Return the (x, y) coordinate for the center point of the cell that contains the specified text.  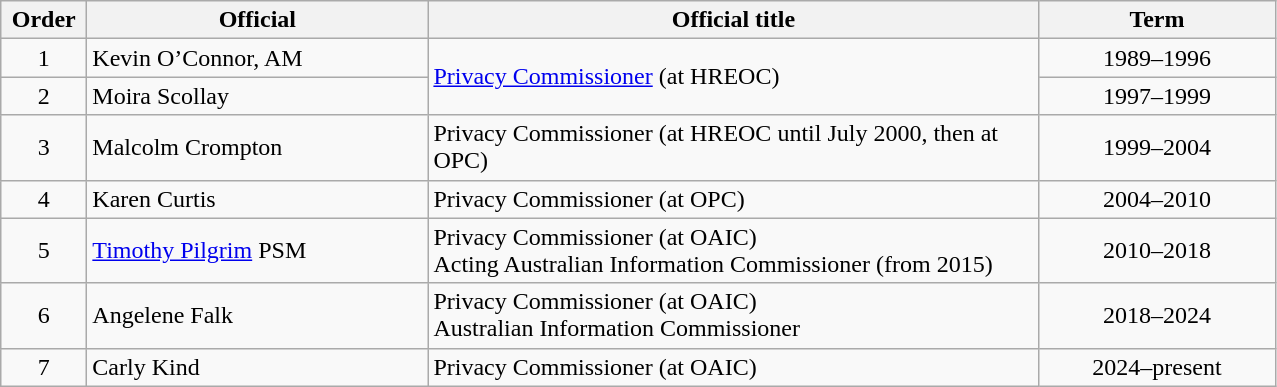
Kevin O’Connor, AM (258, 58)
5 (44, 250)
Official title (734, 20)
Timothy Pilgrim PSM (258, 250)
Privacy Commissioner (at HREOC until July 2000, then at OPC) (734, 148)
Malcolm Crompton (258, 148)
1997–1999 (1157, 96)
2024–present (1157, 367)
1989–1996 (1157, 58)
Privacy Commissioner (at OPC) (734, 199)
4 (44, 199)
Term (1157, 20)
2004–2010 (1157, 199)
Official (258, 20)
2 (44, 96)
2010–2018 (1157, 250)
Privacy Commissioner (at OAIC)Australian Information Commissioner (734, 316)
Carly Kind (258, 367)
Privacy Commissioner (at OAIC) (734, 367)
1999–2004 (1157, 148)
Order (44, 20)
7 (44, 367)
3 (44, 148)
6 (44, 316)
2018–2024 (1157, 316)
Karen Curtis (258, 199)
Angelene Falk (258, 316)
Privacy Commissioner (at HREOC) (734, 77)
1 (44, 58)
Privacy Commissioner (at OAIC)Acting Australian Information Commissioner (from 2015) (734, 250)
Moira Scollay (258, 96)
